Identify which cell holds the provided text, then report its [x, y] central coordinate. 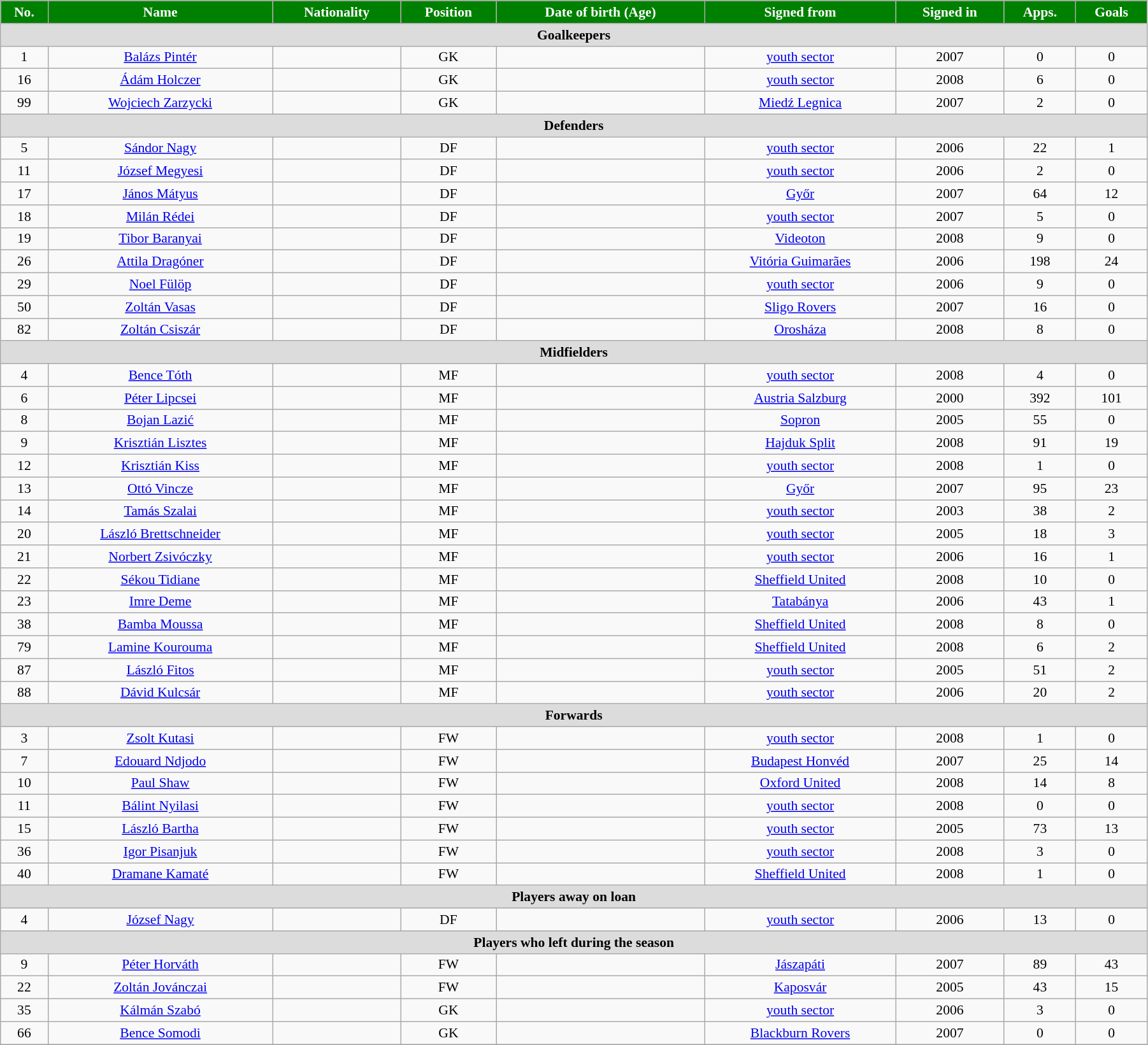
Dávid Kulcsár [161, 693]
Zoltán Csiszár [161, 330]
Name [161, 12]
198 [1040, 262]
Krisztián Lisztes [161, 443]
Zoltán Vasas [161, 307]
Position [448, 12]
Apps. [1040, 12]
Edouard Ndjodo [161, 761]
Signed from [800, 12]
Nationality [336, 12]
László Fitos [161, 670]
2000 [950, 398]
73 [1040, 829]
Sopron [800, 420]
Budapest Honvéd [800, 761]
55 [1040, 420]
17 [24, 194]
88 [24, 693]
99 [24, 103]
Dramane Kamaté [161, 874]
Kálmán Szabó [161, 1011]
Jászapáti [800, 965]
Midfielders [574, 353]
Bojan Lazić [161, 420]
25 [1040, 761]
21 [24, 557]
Bálint Nyilasi [161, 806]
Defenders [574, 125]
Noel Fülöp [161, 285]
Miedź Legnica [800, 103]
Goalkeepers [574, 35]
82 [24, 330]
Vitória Guimarães [800, 262]
Zoltán Jovánczai [161, 988]
Ottó Vincze [161, 488]
Bamba Moussa [161, 625]
91 [1040, 443]
392 [1040, 398]
Goals [1112, 12]
36 [24, 851]
Orosháza [800, 330]
35 [24, 1011]
Sékou Tidiane [161, 579]
Krisztián Kiss [161, 466]
Sligo Rovers [800, 307]
Players away on loan [574, 897]
29 [24, 285]
Igor Pisanjuk [161, 851]
Bence Somodi [161, 1033]
Oxford United [800, 783]
2003 [950, 511]
Signed in [950, 12]
Videoton [800, 239]
Péter Lipcsei [161, 398]
50 [24, 307]
79 [24, 648]
No. [24, 12]
Players who left during the season [574, 942]
Ádám Holczer [161, 80]
József Megyesi [161, 171]
Wojciech Zarzycki [161, 103]
66 [24, 1033]
Péter Horváth [161, 965]
Tatabánya [800, 602]
Attila Dragóner [161, 262]
Blackburn Rovers [800, 1033]
26 [24, 262]
Tibor Baranyai [161, 239]
95 [1040, 488]
87 [24, 670]
László Bartha [161, 829]
Sándor Nagy [161, 148]
Milán Rédei [161, 217]
Hajduk Split [800, 443]
7 [24, 761]
51 [1040, 670]
Lamine Kourouma [161, 648]
Imre Deme [161, 602]
Zsolt Kutasi [161, 738]
Norbert Zsivóczky [161, 557]
László Brettschneider [161, 534]
Paul Shaw [161, 783]
József Nagy [161, 920]
Austria Salzburg [800, 398]
Date of birth (Age) [600, 12]
64 [1040, 194]
János Mátyus [161, 194]
89 [1040, 965]
Bence Tóth [161, 375]
Forwards [574, 716]
40 [24, 874]
Kaposvár [800, 988]
101 [1112, 398]
Balázs Pintér [161, 57]
24 [1112, 262]
Tamás Szalai [161, 511]
